Detect which cell encompasses the target text, then output its [x, y] center coordinate. 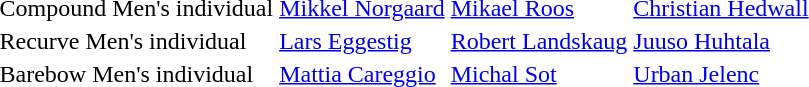
Lars Eggestig [362, 41]
Robert Landskaug [539, 41]
